Scan for the cell matching the given text and deliver its (x, y) coordinate at center. 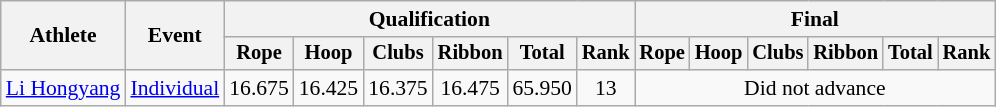
Individual (174, 88)
13 (606, 88)
Qualification (429, 19)
Athlete (64, 36)
16.475 (470, 88)
16.425 (328, 88)
Did not advance (814, 88)
16.375 (398, 88)
Final (814, 19)
65.950 (542, 88)
Li Hongyang (64, 88)
Event (174, 36)
16.675 (258, 88)
